Scan for the cell matching the given text and deliver its (X, Y) coordinate at center. 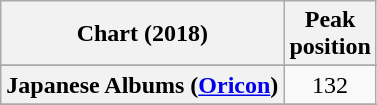
Peakposition (330, 34)
132 (330, 85)
Chart (2018) (142, 34)
Japanese Albums (Oricon) (142, 85)
